Detect which cell encompasses the target text, then output its [X, Y] center coordinate. 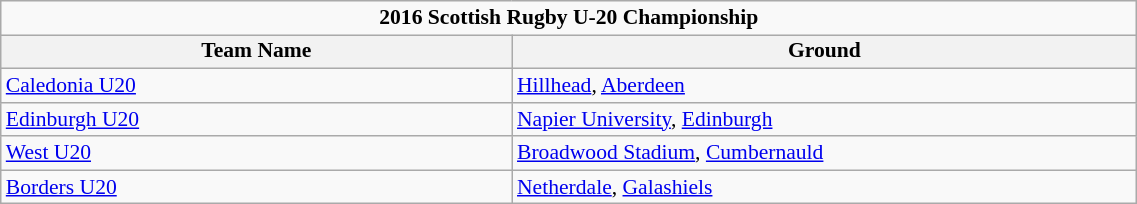
Edinburgh U20 [256, 120]
West U20 [256, 154]
Broadwood Stadium, Cumbernauld [824, 154]
2016 Scottish Rugby U-20 Championship [569, 18]
Team Name [256, 52]
Hillhead, Aberdeen [824, 86]
Ground [824, 52]
Napier University, Edinburgh [824, 120]
Caledonia U20 [256, 86]
Borders U20 [256, 187]
Netherdale, Galashiels [824, 187]
